Detect which cell encompasses the target text, then output its [x, y] center coordinate. 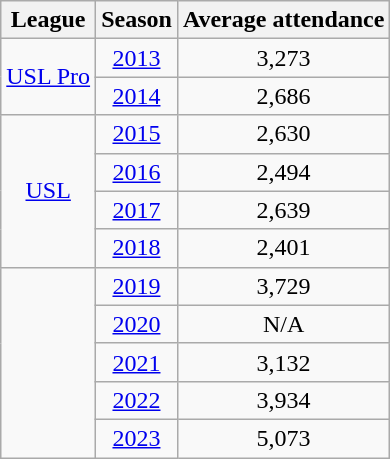
5,073 [284, 438]
2023 [137, 438]
2,630 [284, 134]
Average attendance [284, 20]
2013 [137, 58]
2021 [137, 362]
2017 [137, 210]
2020 [137, 324]
2022 [137, 400]
2,639 [284, 210]
2019 [137, 286]
3,729 [284, 286]
2014 [137, 96]
3,132 [284, 362]
2015 [137, 134]
League [48, 20]
2016 [137, 172]
N/A [284, 324]
3,934 [284, 400]
2,686 [284, 96]
3,273 [284, 58]
2018 [137, 248]
USL Pro [48, 77]
2,494 [284, 172]
USL [48, 191]
2,401 [284, 248]
Season [137, 20]
